Search for the cell housing the specified text and yield its (x, y) center coordinate. 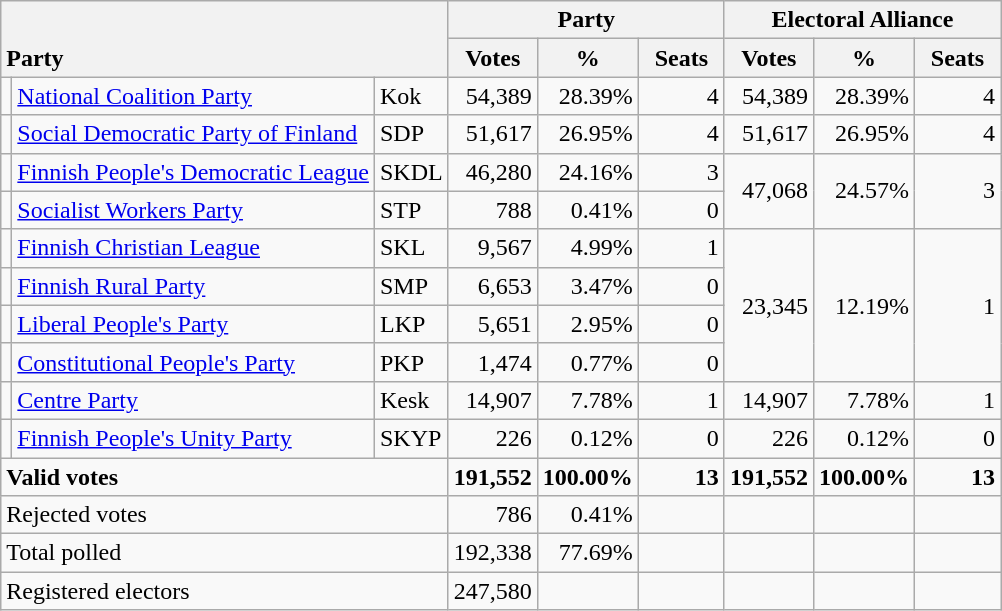
Electoral Alliance (862, 20)
1,474 (492, 362)
Finnish People's Unity Party (194, 438)
Kesk (411, 400)
Social Democratic Party of Finland (194, 134)
Constitutional People's Party (194, 362)
786 (492, 515)
5,651 (492, 324)
Centre Party (194, 400)
12.19% (864, 305)
2.95% (588, 324)
3.47% (588, 286)
National Coalition Party (194, 96)
Rejected votes (224, 515)
0.77% (588, 362)
192,338 (492, 553)
SKL (411, 248)
LKP (411, 324)
4.99% (588, 248)
47,068 (768, 191)
6,653 (492, 286)
24.16% (588, 172)
SMP (411, 286)
23,345 (768, 305)
Registered electors (224, 591)
PKP (411, 362)
Valid votes (224, 477)
Kok (411, 96)
SKYP (411, 438)
77.69% (588, 553)
Finnish Christian League (194, 248)
247,580 (492, 591)
Liberal People's Party (194, 324)
9,567 (492, 248)
Finnish Rural Party (194, 286)
SDP (411, 134)
Socialist Workers Party (194, 210)
Total polled (224, 553)
Finnish People's Democratic League (194, 172)
24.57% (864, 191)
46,280 (492, 172)
SKDL (411, 172)
STP (411, 210)
788 (492, 210)
